Scan for the cell matching the given text and deliver its [X, Y] coordinate at center. 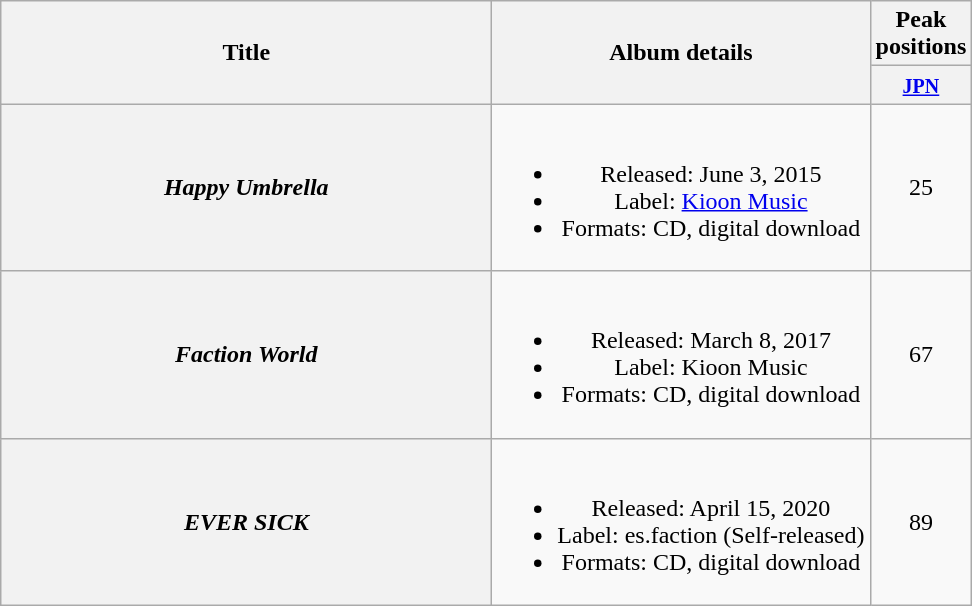
25 [921, 188]
Album details [681, 52]
Released: March 8, 2017 Label: Kioon MusicFormats: CD, digital download [681, 354]
Released: April 15, 2020 Label: es.faction (Self-released)Formats: CD, digital download [681, 522]
89 [921, 522]
Peak positions [921, 34]
67 [921, 354]
Title [246, 52]
JPN [921, 85]
Happy Umbrella [246, 188]
Faction World [246, 354]
EVER SICK [246, 522]
Released: June 3, 2015 Label: Kioon MusicFormats: CD, digital download [681, 188]
